Return [x, y] of the center of cell containing provided text 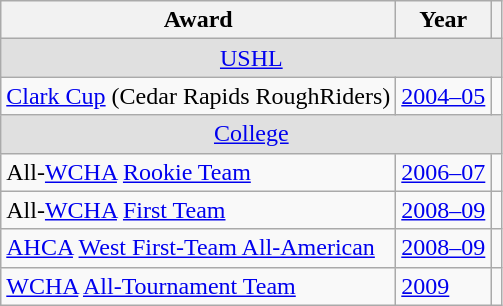
WCHA All-Tournament Team [198, 286]
Award [198, 20]
2004–05 [444, 96]
AHCA West First-Team All-American [198, 248]
2006–07 [444, 172]
2009 [444, 286]
USHL [252, 58]
All-WCHA First Team [198, 210]
Year [444, 20]
All-WCHA Rookie Team [198, 172]
Clark Cup (Cedar Rapids RoughRiders) [198, 96]
College [252, 134]
